Determine the (x, y) coordinate at the center of the cell enclosing the given text.  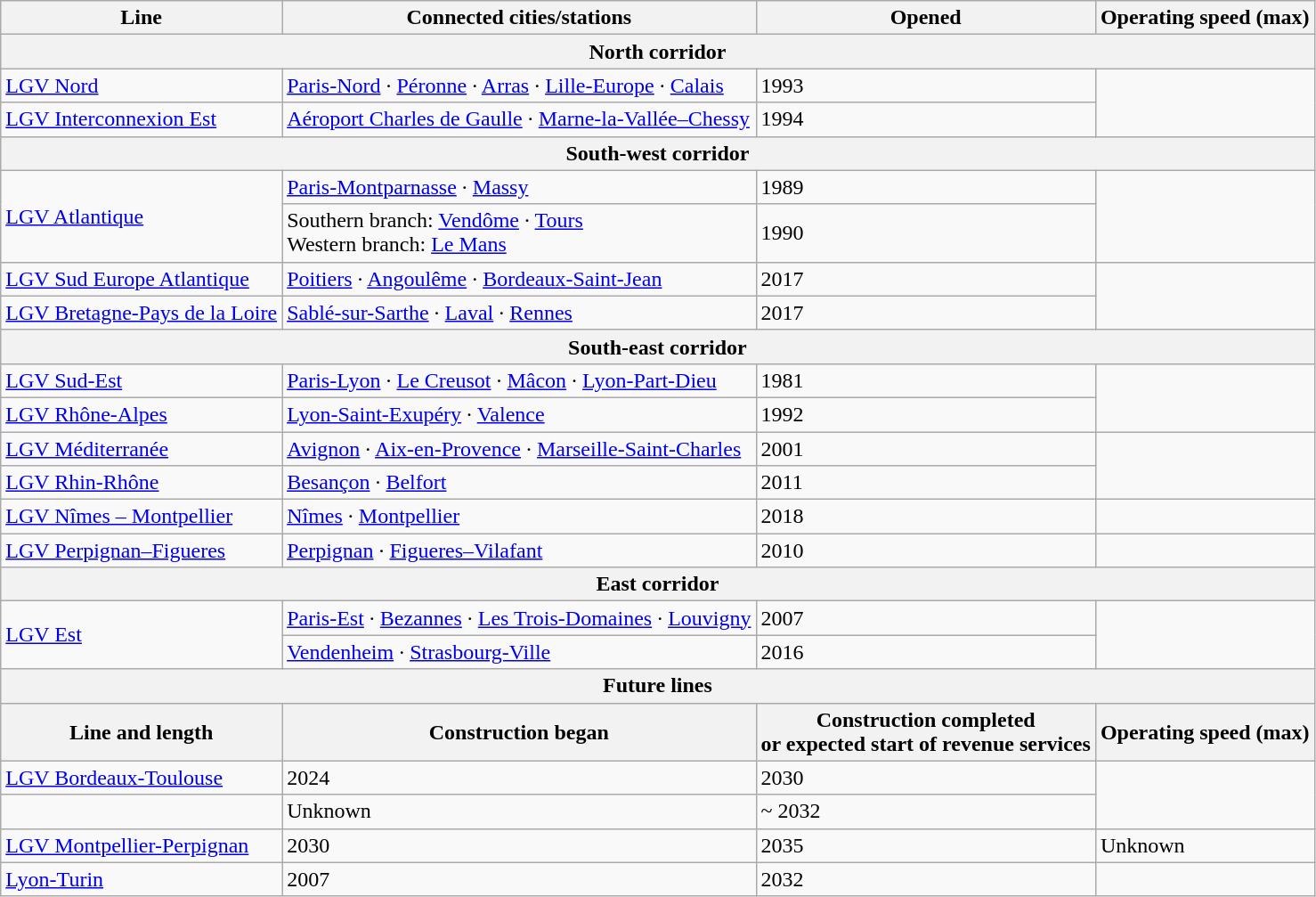
Vendenheim · Strasbourg-Ville (519, 652)
Paris-Montparnasse · Massy (519, 187)
LGV Sud-Est (142, 380)
Paris-Est · Bezannes · Les Trois-Domaines · Louvigny (519, 618)
South-east corridor (657, 347)
Aéroport Charles de Gaulle · Marne-la-Vallée–Chessy (519, 119)
Paris-Lyon · Le Creusot · Mâcon · Lyon-Part-Dieu (519, 380)
LGV Bretagne-Pays de la Loire (142, 313)
LGV Sud Europe Atlantique (142, 279)
South-west corridor (657, 153)
Lyon-Turin (142, 879)
Future lines (657, 686)
1989 (926, 187)
1994 (926, 119)
1990 (926, 233)
Line and length (142, 732)
Besançon · Belfort (519, 483)
2016 (926, 652)
Perpignan · Figueres–Vilafant (519, 550)
2035 (926, 845)
LGV Bordeaux-Toulouse (142, 778)
Poitiers · Angoulême · Bordeaux-Saint-Jean (519, 279)
Construction completedor expected start of revenue services (926, 732)
Line (142, 18)
Nîmes · Montpellier (519, 517)
Sablé-sur-Sarthe · Laval · Rennes (519, 313)
LGV Interconnexion Est (142, 119)
Connected cities/stations (519, 18)
2024 (519, 778)
2018 (926, 517)
Southern branch: Vendôme · ToursWestern branch: Le Mans (519, 233)
2010 (926, 550)
Avignon · Aix-en-Provence · Marseille-Saint-Charles (519, 448)
2001 (926, 448)
2011 (926, 483)
Paris-Nord · Péronne · Arras · Lille-Europe · Calais (519, 86)
LGV Montpellier-Perpignan (142, 845)
LGV Rhin-Rhône (142, 483)
1981 (926, 380)
1992 (926, 414)
North corridor (657, 52)
1993 (926, 86)
LGV Atlantique (142, 216)
East corridor (657, 584)
2032 (926, 879)
LGV Méditerranée (142, 448)
Lyon-Saint-Exupéry · Valence (519, 414)
LGV Est (142, 635)
LGV Perpignan–Figueres (142, 550)
LGV Nîmes – Montpellier (142, 517)
Opened (926, 18)
LGV Rhône-Alpes (142, 414)
Construction began (519, 732)
~ 2032 (926, 811)
LGV Nord (142, 86)
